For the text-containing cell, return its midpoint in (X, Y) coordinate format. 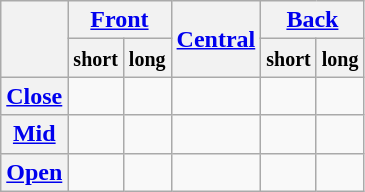
Front (120, 20)
Open (34, 172)
Central (216, 39)
Close (34, 96)
Back (312, 20)
Mid (34, 134)
